Provide the [X, Y] coordinate of the cell's center where the given text is located.  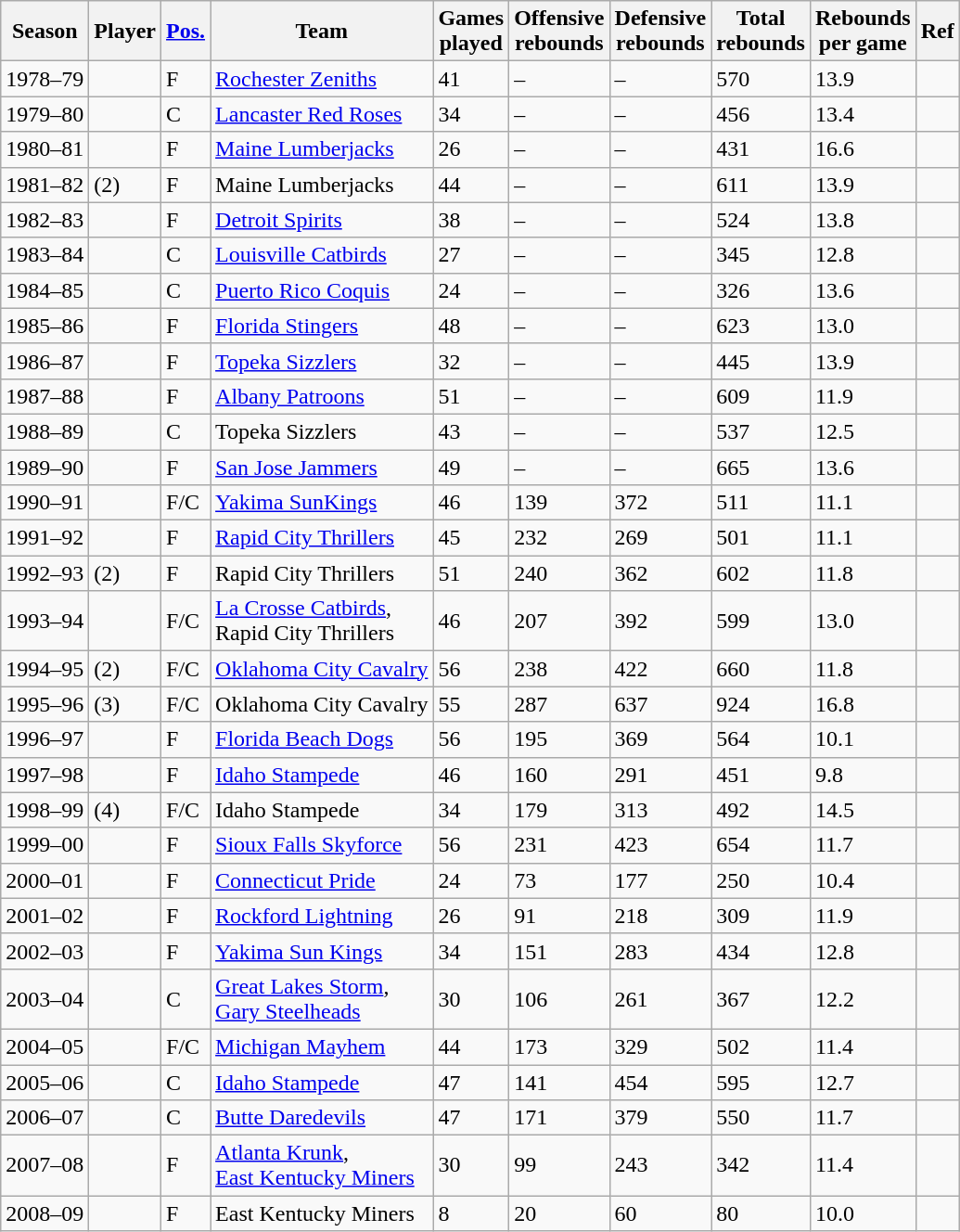
13.8 [863, 220]
Pos. [186, 32]
27 [471, 255]
Sioux Falls Skyforce [322, 845]
2007–08 [45, 1165]
599 [761, 622]
1989–90 [45, 467]
595 [761, 1083]
12.2 [863, 998]
179 [559, 810]
392 [660, 622]
218 [660, 916]
537 [761, 431]
1996–97 [45, 739]
637 [660, 704]
623 [761, 326]
564 [761, 739]
38 [471, 220]
1988–89 [45, 431]
Lancaster Red Roses [322, 114]
Rockford Lightning [322, 916]
362 [660, 573]
Michigan Mayhem [322, 1046]
73 [559, 880]
48 [471, 326]
372 [660, 503]
12.7 [863, 1083]
Reboundsper game [863, 32]
Florida Beach Dogs [322, 739]
422 [660, 669]
1987–88 [45, 396]
309 [761, 916]
501 [761, 538]
261 [660, 998]
602 [761, 573]
1994–95 [45, 669]
60 [660, 1213]
431 [761, 149]
Connecticut Pride [322, 880]
14.5 [863, 810]
195 [559, 739]
41 [471, 79]
611 [761, 185]
1978–79 [45, 79]
160 [559, 775]
(4) [125, 810]
240 [559, 573]
171 [559, 1118]
492 [761, 810]
243 [660, 1165]
1981–82 [45, 185]
1982–83 [45, 220]
502 [761, 1046]
654 [761, 845]
1986–87 [45, 361]
141 [559, 1083]
16.6 [863, 149]
Florida Stingers [322, 326]
49 [471, 467]
287 [559, 704]
Yakima Sun Kings [322, 951]
San Jose Jammers [322, 467]
367 [761, 998]
1984–85 [45, 290]
250 [761, 880]
238 [559, 669]
454 [660, 1083]
99 [559, 1165]
Puerto Rico Coquis [322, 290]
Atlanta Krunk,East Kentucky Miners [322, 1165]
231 [559, 845]
1979–80 [45, 114]
106 [559, 998]
177 [660, 880]
Ref [937, 32]
12.5 [863, 431]
Detroit Spirits [322, 220]
9.8 [863, 775]
43 [471, 431]
1992–93 [45, 573]
16.8 [863, 704]
570 [761, 79]
80 [761, 1213]
45 [471, 538]
10.1 [863, 739]
2003–04 [45, 998]
207 [559, 622]
2001–02 [45, 916]
369 [660, 739]
291 [660, 775]
Player [125, 32]
2006–07 [45, 1118]
345 [761, 255]
232 [559, 538]
342 [761, 1165]
524 [761, 220]
1985–86 [45, 326]
456 [761, 114]
2008–09 [45, 1213]
91 [559, 916]
379 [660, 1118]
550 [761, 1118]
East Kentucky Miners [322, 1213]
La Crosse Catbirds,Rapid City Thrillers [322, 622]
609 [761, 396]
660 [761, 669]
(3) [125, 704]
20 [559, 1213]
1995–96 [45, 704]
283 [660, 951]
Yakima SunKings [322, 503]
151 [559, 951]
511 [761, 503]
139 [559, 503]
10.4 [863, 880]
434 [761, 951]
326 [761, 290]
1991–92 [45, 538]
924 [761, 704]
1983–84 [45, 255]
2004–05 [45, 1046]
313 [660, 810]
32 [471, 361]
2000–01 [45, 880]
1997–98 [45, 775]
13.4 [863, 114]
10.0 [863, 1213]
Defensiverebounds [660, 32]
173 [559, 1046]
Gamesplayed [471, 32]
Team [322, 32]
Great Lakes Storm,Gary Steelheads [322, 998]
Butte Daredevils [322, 1118]
451 [761, 775]
Rochester Zeniths [322, 79]
269 [660, 538]
Season [45, 32]
8 [471, 1213]
Louisville Catbirds [322, 255]
665 [761, 467]
329 [660, 1046]
445 [761, 361]
55 [471, 704]
1980–81 [45, 149]
2005–06 [45, 1083]
Albany Patroons [322, 396]
423 [660, 845]
2002–03 [45, 951]
1999–00 [45, 845]
Totalrebounds [761, 32]
1990–91 [45, 503]
Offensiverebounds [559, 32]
1998–99 [45, 810]
1993–94 [45, 622]
